For the text-containing cell, return its midpoint in (X, Y) coordinate format. 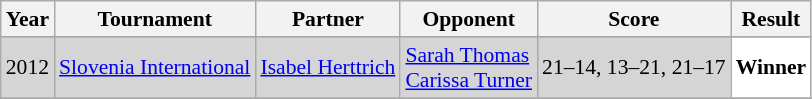
Slovenia International (154, 68)
Winner (772, 68)
Result (772, 19)
Year (28, 19)
21–14, 13–21, 21–17 (634, 68)
Score (634, 19)
Opponent (468, 19)
Partner (328, 19)
Sarah Thomas Carissa Turner (468, 68)
Tournament (154, 19)
Isabel Herttrich (328, 68)
2012 (28, 68)
